Return (x, y) of the center of cell containing provided text 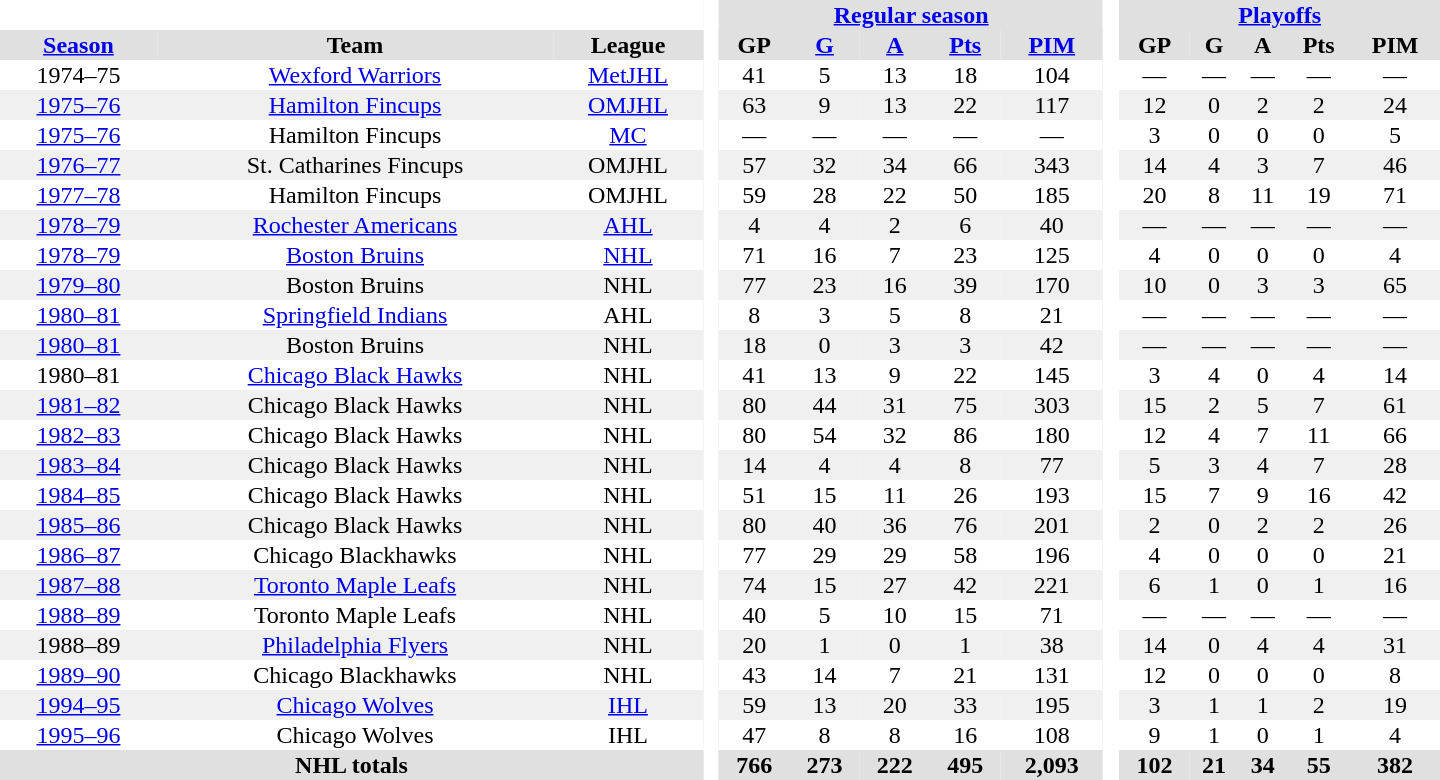
Playoffs (1280, 15)
76 (965, 525)
1987–88 (78, 585)
86 (965, 435)
36 (895, 525)
NHL totals (352, 765)
102 (1154, 765)
24 (1395, 105)
65 (1395, 285)
104 (1052, 75)
44 (824, 405)
46 (1395, 165)
1984–85 (78, 495)
51 (754, 495)
Rochester Americans (355, 225)
27 (895, 585)
343 (1052, 165)
201 (1052, 525)
1985–86 (78, 525)
47 (754, 735)
Wexford Warriors (355, 75)
75 (965, 405)
495 (965, 765)
33 (965, 705)
145 (1052, 375)
273 (824, 765)
195 (1052, 705)
MC (628, 135)
180 (1052, 435)
38 (1052, 645)
766 (754, 765)
League (628, 45)
382 (1395, 765)
1983–84 (78, 465)
57 (754, 165)
1994–95 (78, 705)
74 (754, 585)
MetJHL (628, 75)
117 (1052, 105)
Springfield Indians (355, 315)
1977–78 (78, 195)
1974–75 (78, 75)
1995–96 (78, 735)
2,093 (1052, 765)
125 (1052, 255)
1976–77 (78, 165)
55 (1318, 765)
1979–80 (78, 285)
108 (1052, 735)
Team (355, 45)
131 (1052, 675)
185 (1052, 195)
Regular season (911, 15)
43 (754, 675)
1989–90 (78, 675)
Philadelphia Flyers (355, 645)
58 (965, 555)
61 (1395, 405)
222 (895, 765)
221 (1052, 585)
1981–82 (78, 405)
St. Catharines Fincups (355, 165)
1982–83 (78, 435)
170 (1052, 285)
39 (965, 285)
50 (965, 195)
1986–87 (78, 555)
Season (78, 45)
54 (824, 435)
196 (1052, 555)
63 (754, 105)
303 (1052, 405)
193 (1052, 495)
